Pinpoint the cell where the given text exists, returning its [X, Y] midpoint coordinate. 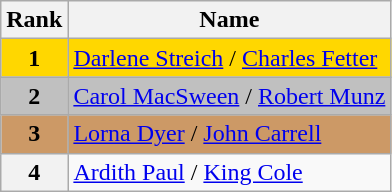
2 [34, 96]
3 [34, 134]
4 [34, 172]
Darlene Streich / Charles Fetter [230, 58]
Lorna Dyer / John Carrell [230, 134]
Name [230, 20]
Rank [34, 20]
Carol MacSween / Robert Munz [230, 96]
Ardith Paul / King Cole [230, 172]
1 [34, 58]
